Provide the (X, Y) coordinate of the cell's center where the given text is located.  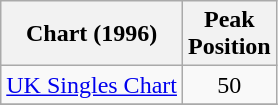
Chart (1996) (92, 34)
UK Singles Chart (92, 85)
50 (229, 85)
PeakPosition (229, 34)
